Return the (X, Y) coordinate for the center point of the cell that contains the specified text.  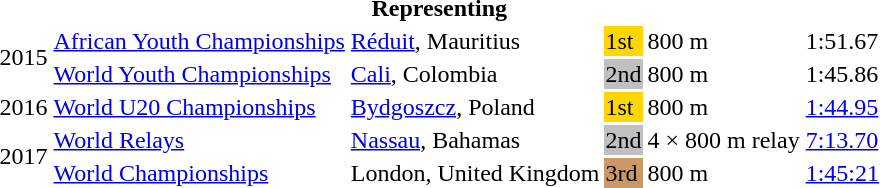
London, United Kingdom (475, 173)
Nassau, Bahamas (475, 140)
World Youth Championships (199, 74)
1:45.86 (842, 74)
Réduit, Mauritius (475, 41)
Cali, Colombia (475, 74)
1:45:21 (842, 173)
World Championships (199, 173)
4 × 800 m relay (724, 140)
1:44.95 (842, 107)
World Relays (199, 140)
3rd (624, 173)
1:51.67 (842, 41)
World U20 Championships (199, 107)
Bydgoszcz, Poland (475, 107)
7:13.70 (842, 140)
African Youth Championships (199, 41)
